Output the [x, y] coordinate of the center of the cell containing the given text.  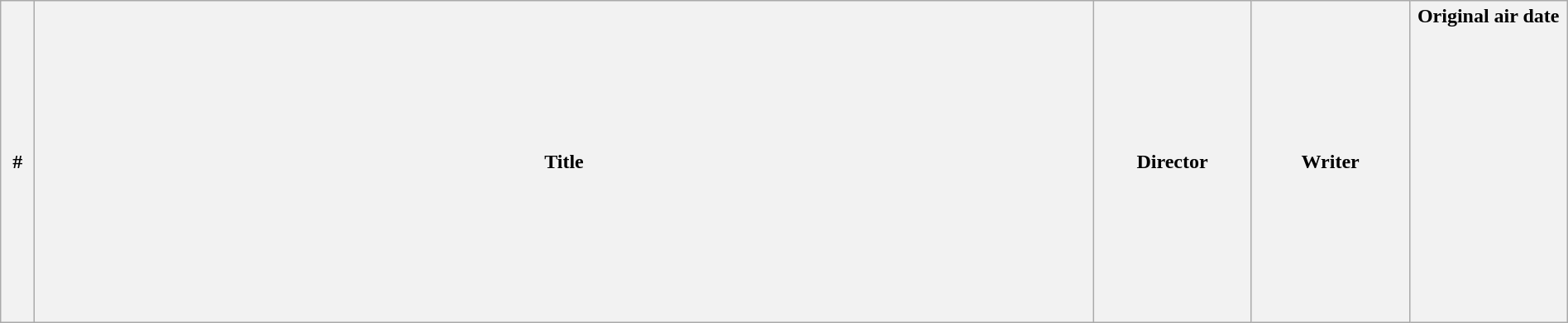
# [18, 162]
Original air date [1489, 162]
Director [1173, 162]
Title [564, 162]
Writer [1330, 162]
